Output the [X, Y] coordinate of the center of the cell containing the given text.  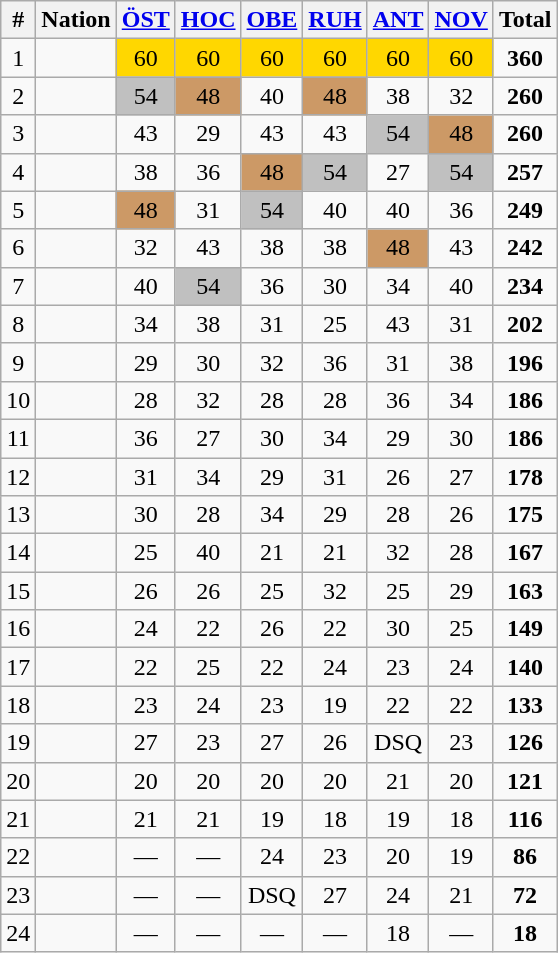
360 [525, 58]
RUH [335, 20]
NOV [461, 20]
11 [18, 438]
133 [525, 705]
14 [18, 553]
149 [525, 629]
5 [18, 210]
1 [18, 58]
202 [525, 324]
167 [525, 553]
86 [525, 857]
10 [18, 400]
2 [18, 96]
249 [525, 210]
178 [525, 477]
234 [525, 286]
9 [18, 362]
OBE [272, 20]
140 [525, 667]
12 [18, 477]
13 [18, 515]
3 [18, 134]
126 [525, 743]
196 [525, 362]
ANT [398, 20]
116 [525, 819]
Total [525, 20]
ÖST [146, 20]
4 [18, 172]
7 [18, 286]
121 [525, 781]
Nation [76, 20]
163 [525, 591]
16 [18, 629]
242 [525, 248]
257 [525, 172]
175 [525, 515]
17 [18, 667]
72 [525, 895]
HOC [208, 20]
15 [18, 591]
8 [18, 324]
6 [18, 248]
# [18, 20]
